Determine the [x, y] coordinate at the center of the cell enclosing the given text.  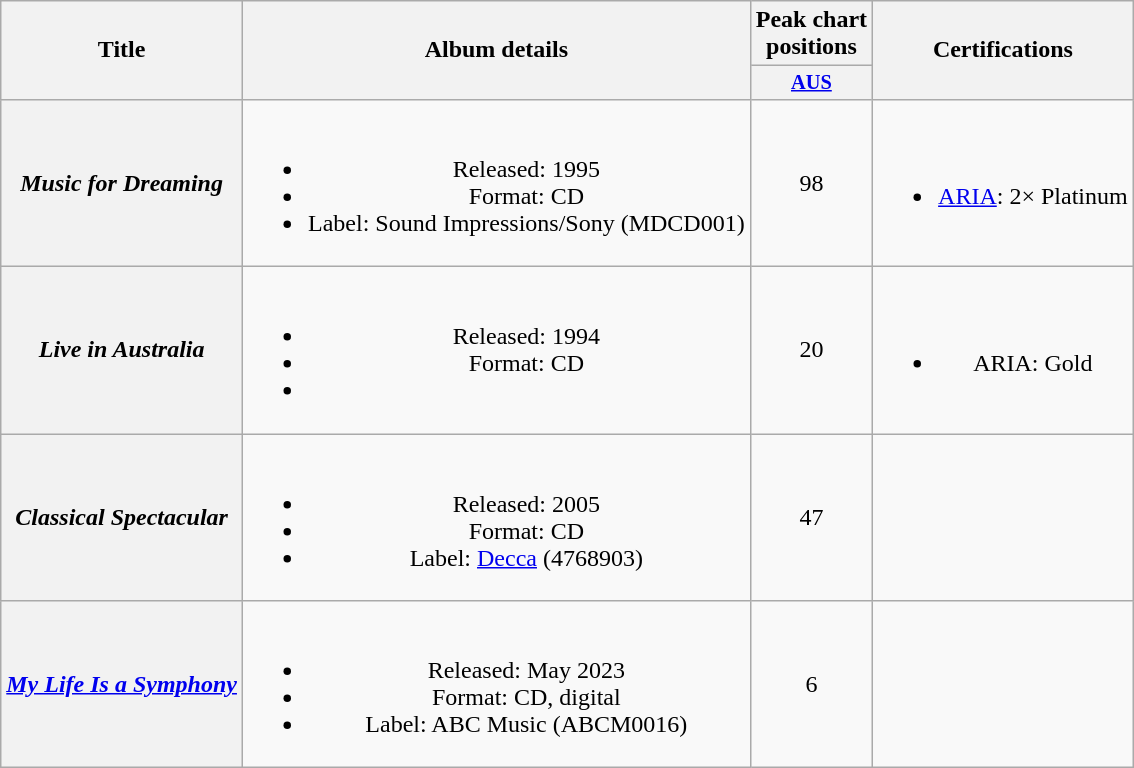
ARIA: Gold [1004, 350]
ARIA: 2× Platinum [1004, 182]
Album details [496, 50]
My Life Is a Symphony [122, 684]
Music for Dreaming [122, 182]
98 [811, 182]
6 [811, 684]
20 [811, 350]
Title [122, 50]
Released: 1995Format: CDLabel: Sound Impressions/Sony (MDCD001) [496, 182]
AUS [811, 83]
Classical Spectacular [122, 518]
Released: 2005Format: CDLabel: Decca (4768903) [496, 518]
Released: 1994Format: CD [496, 350]
47 [811, 518]
Released: May 2023Format: CD, digitalLabel: ABC Music (ABCM0016) [496, 684]
Certifications [1004, 50]
Peak chartpositions [811, 34]
Live in Australia [122, 350]
